Locate the cell with the specified text and output its (x, y) center coordinate. 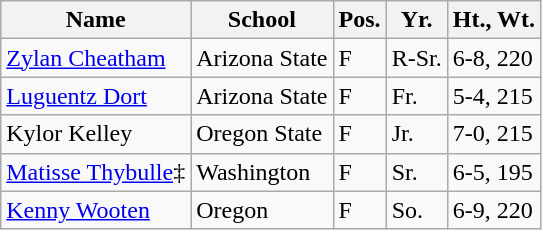
Pos. (360, 20)
7-0, 215 (494, 134)
Oregon (262, 210)
Matisse Thybulle‡ (96, 172)
Name (96, 20)
Kenny Wooten (96, 210)
Oregon State (262, 134)
Washington (262, 172)
Luguentz Dort (96, 96)
5-4, 215 (494, 96)
R-Sr. (416, 58)
School (262, 20)
6-9, 220 (494, 210)
Zylan Cheatham (96, 58)
6-5, 195 (494, 172)
So. (416, 210)
6-8, 220 (494, 58)
Yr. (416, 20)
Kylor Kelley (96, 134)
Ht., Wt. (494, 20)
Jr. (416, 134)
Sr. (416, 172)
Fr. (416, 96)
